Determine the (X, Y) coordinate at the center of the cell enclosing the given text.  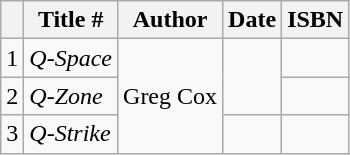
2 (12, 96)
Author (170, 20)
Date (252, 20)
3 (12, 134)
Title # (71, 20)
Q-Strike (71, 134)
Greg Cox (170, 96)
ISBN (316, 20)
1 (12, 58)
Q-Zone (71, 96)
Q-Space (71, 58)
